Locate the cell with the specified text and output its [x, y] center coordinate. 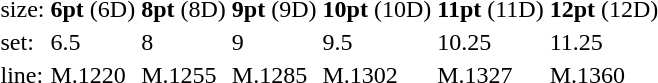
8 [184, 42]
9 [274, 42]
6.5 [93, 42]
9.5 [377, 42]
10.25 [490, 42]
